Scan for the cell matching the given text and deliver its [x, y] coordinate at center. 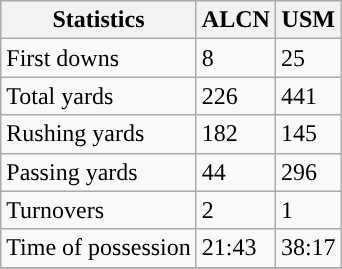
Turnovers [99, 210]
226 [236, 96]
Passing yards [99, 172]
44 [236, 172]
1 [308, 210]
Time of possession [99, 248]
25 [308, 58]
8 [236, 58]
296 [308, 172]
182 [236, 134]
Rushing yards [99, 134]
Statistics [99, 20]
145 [308, 134]
ALCN [236, 20]
Total yards [99, 96]
21:43 [236, 248]
First downs [99, 58]
2 [236, 210]
441 [308, 96]
USM [308, 20]
38:17 [308, 248]
